Return [x, y] of the center of cell containing provided text 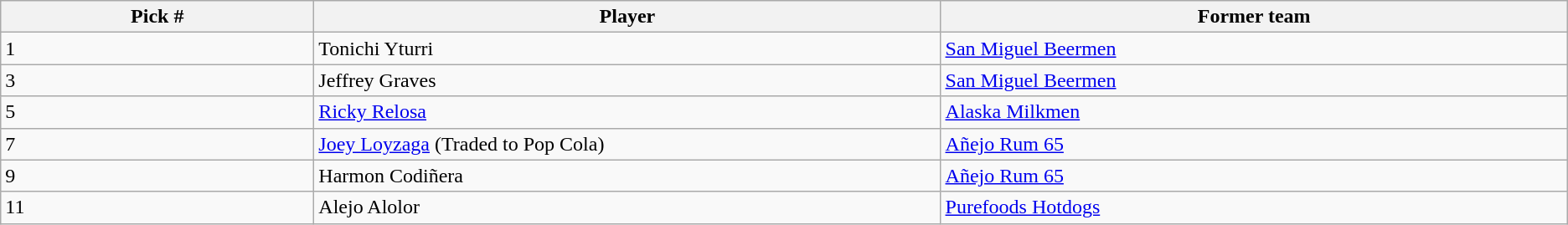
Purefoods Hotdogs [1254, 207]
Player [627, 17]
1 [157, 49]
5 [157, 112]
Harmon Codiñera [627, 176]
11 [157, 207]
Alejo Alolor [627, 207]
9 [157, 176]
3 [157, 80]
Jeffrey Graves [627, 80]
Tonichi Yturri [627, 49]
Joey Loyzaga (Traded to Pop Cola) [627, 144]
Ricky Relosa [627, 112]
Pick # [157, 17]
Alaska Milkmen [1254, 112]
7 [157, 144]
Former team [1254, 17]
